Determine the (X, Y) coordinate at the center of the cell enclosing the given text.  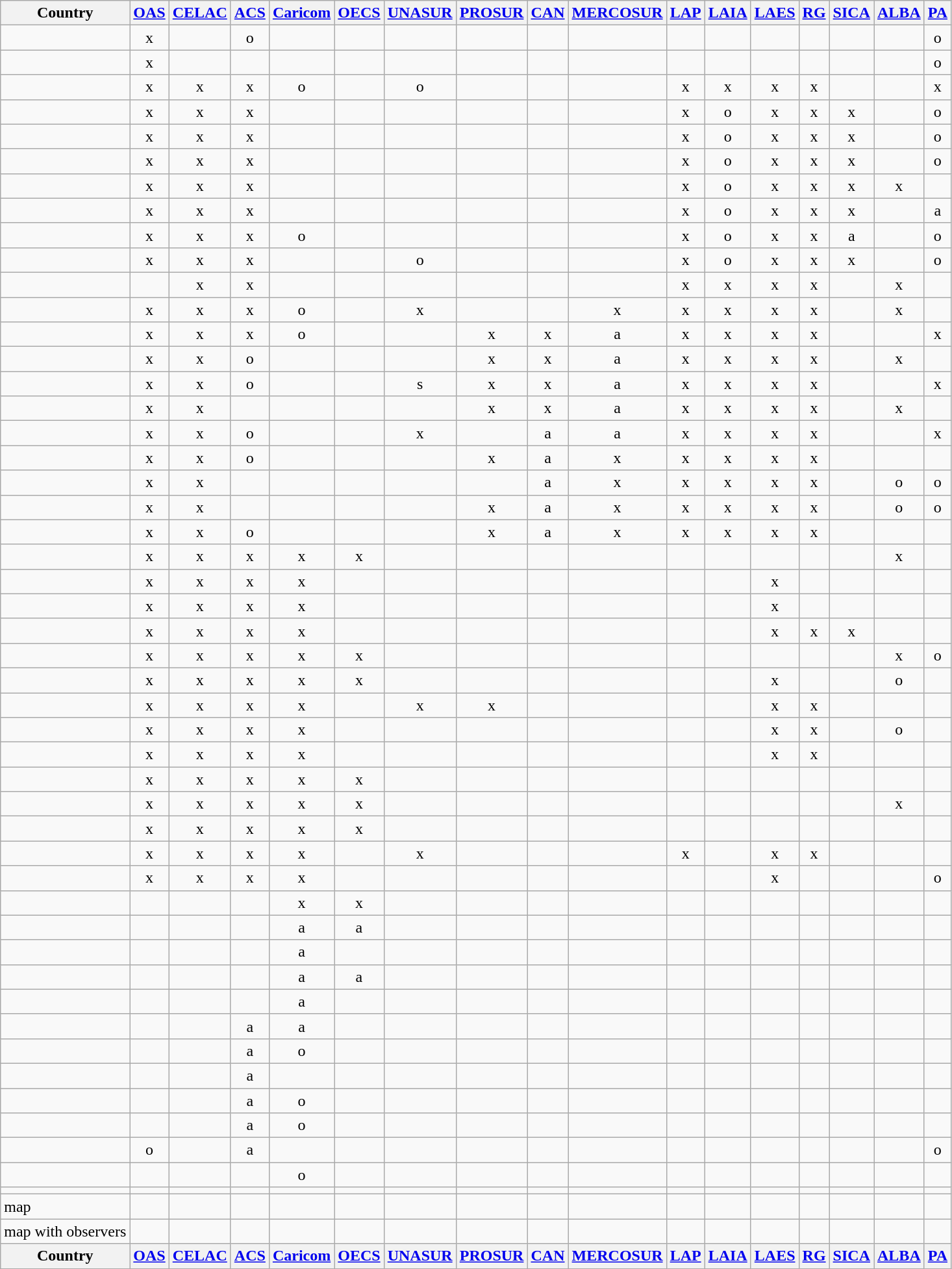
map with observers (65, 1231)
map (65, 1207)
s (420, 384)
